Pinpoint the cell where the given text exists, returning its (x, y) midpoint coordinate. 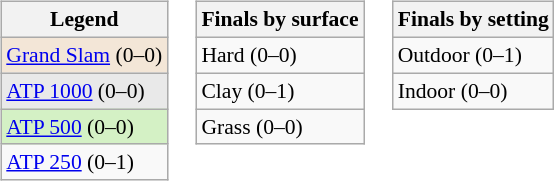
Legend (84, 20)
Outdoor (0–1) (474, 55)
ATP 500 (0–0) (84, 127)
Finals by setting (474, 20)
Clay (0–1) (280, 91)
Grand Slam (0–0) (84, 55)
Finals by surface (280, 20)
Indoor (0–0) (474, 91)
ATP 250 (0–1) (84, 162)
Hard (0–0) (280, 55)
Grass (0–0) (280, 127)
ATP 1000 (0–0) (84, 91)
